For the text-containing cell, return its midpoint in (x, y) coordinate format. 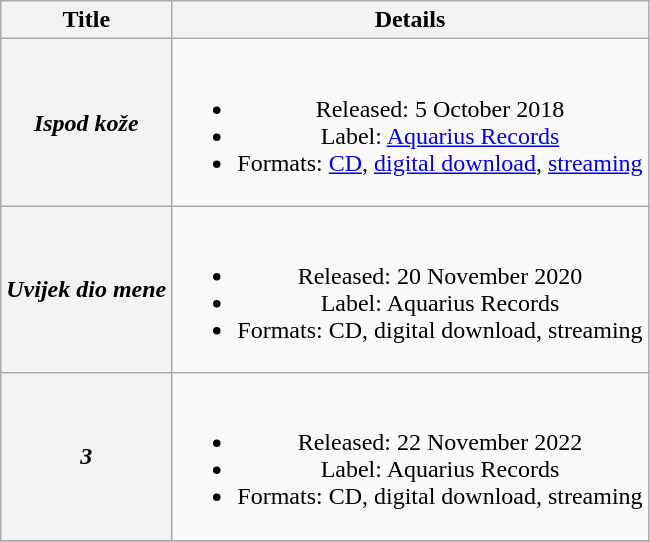
Released: 22 November 2022Label: Aquarius RecordsFormats: CD, digital download, streaming (410, 456)
Released: 5 October 2018Label: Aquarius RecordsFormats: CD, digital download, streaming (410, 122)
Title (86, 20)
Uvijek dio mene (86, 290)
3 (86, 456)
Released: 20 November 2020Label: Aquarius RecordsFormats: CD, digital download, streaming (410, 290)
Ispod kože (86, 122)
Details (410, 20)
